Provide the [X, Y] coordinate of the cell's center where the given text is located.  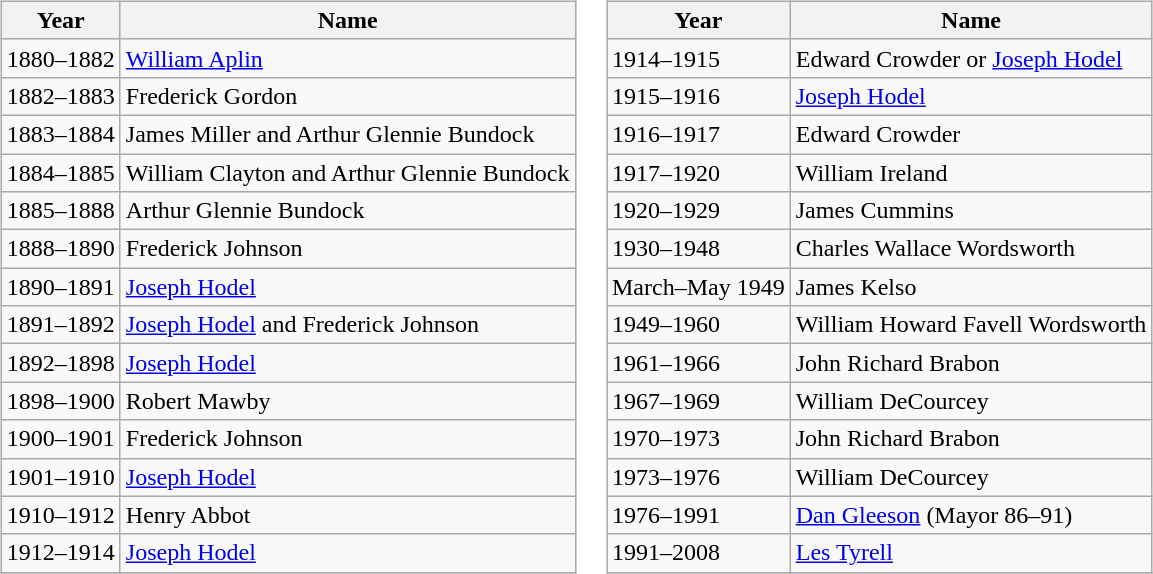
James Kelso [971, 287]
1898–1900 [60, 401]
1920–1929 [698, 211]
Les Tyrell [971, 553]
1973–1976 [698, 477]
James Miller and Arthur Glennie Bundock [348, 134]
Joseph Hodel and Frederick Johnson [348, 325]
1883–1884 [60, 134]
1976–1991 [698, 515]
1888–1890 [60, 249]
1915–1916 [698, 96]
1910–1912 [60, 515]
Arthur Glennie Bundock [348, 211]
1882–1883 [60, 96]
1917–1920 [698, 173]
1892–1898 [60, 363]
1967–1969 [698, 401]
Henry Abbot [348, 515]
Dan Gleeson (Mayor 86–91) [971, 515]
Frederick Gordon [348, 96]
1916–1917 [698, 134]
1880–1882 [60, 58]
1991–2008 [698, 553]
1949–1960 [698, 325]
1912–1914 [60, 553]
1914–1915 [698, 58]
1890–1891 [60, 287]
March–May 1949 [698, 287]
James Cummins [971, 211]
1891–1892 [60, 325]
William Aplin [348, 58]
1885–1888 [60, 211]
Edward Crowder [971, 134]
William Ireland [971, 173]
Robert Mawby [348, 401]
1930–1948 [698, 249]
Charles Wallace Wordsworth [971, 249]
William Clayton and Arthur Glennie Bundock [348, 173]
1901–1910 [60, 477]
1884–1885 [60, 173]
1961–1966 [698, 363]
Edward Crowder or Joseph Hodel [971, 58]
1900–1901 [60, 439]
1970–1973 [698, 439]
William Howard Favell Wordsworth [971, 325]
